For the text-containing cell, return its midpoint in (X, Y) coordinate format. 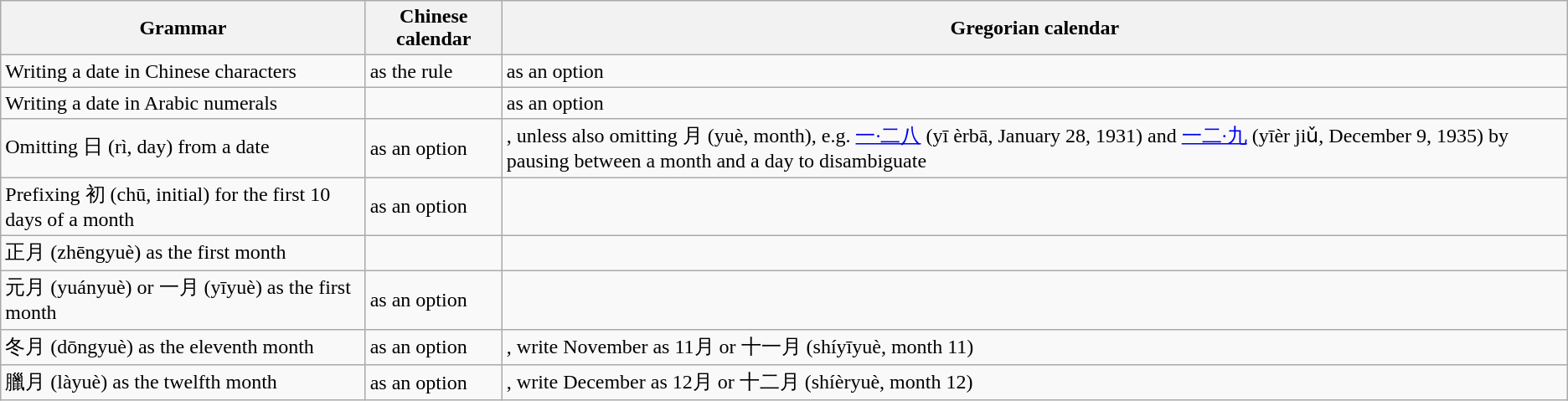
臘月 (làyuè) as the twelfth month (183, 383)
, write November as 11月 or 十一月 (shíyīyuè, month 11) (1034, 347)
, write December as 12月 or 十二月 (shíèryuè, month 12) (1034, 383)
as the rule (434, 71)
Chinese calendar (434, 28)
Prefixing 初 (chū, initial) for the first 10 days of a month (183, 207)
Writing a date in Arabic numerals (183, 103)
Gregorian calendar (1034, 28)
Grammar (183, 28)
Writing a date in Chinese characters (183, 71)
元月 (yuányuè) or 一月 (yīyuè) as the first month (183, 301)
Omitting 日 (rì, day) from a date (183, 148)
冬月 (dōngyuè) as the eleventh month (183, 347)
正月 (zhēngyuè) as the first month (183, 253)
